Capture the cell that displays the provided text and extract its (x, y) central coordinate. 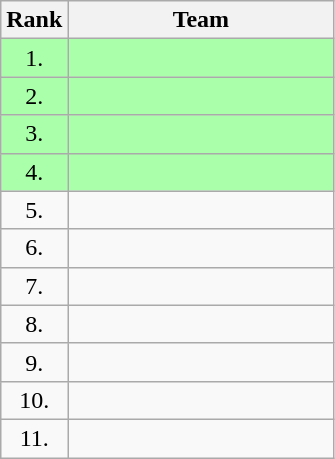
6. (34, 248)
4. (34, 172)
8. (34, 324)
10. (34, 400)
3. (34, 134)
5. (34, 210)
Rank (34, 20)
9. (34, 362)
Team (201, 20)
1. (34, 58)
2. (34, 96)
11. (34, 438)
7. (34, 286)
